Provide the [X, Y] coordinate of the cell's center where the given text is located.  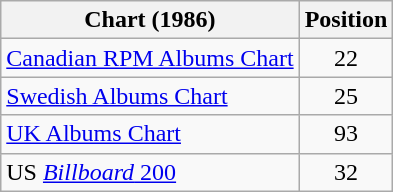
Canadian RPM Albums Chart [150, 58]
93 [346, 134]
25 [346, 96]
UK Albums Chart [150, 134]
Position [346, 20]
Swedish Albums Chart [150, 96]
32 [346, 172]
22 [346, 58]
US Billboard 200 [150, 172]
Chart (1986) [150, 20]
